From the cell containing the given text, extract its center point as (x, y) coordinate. 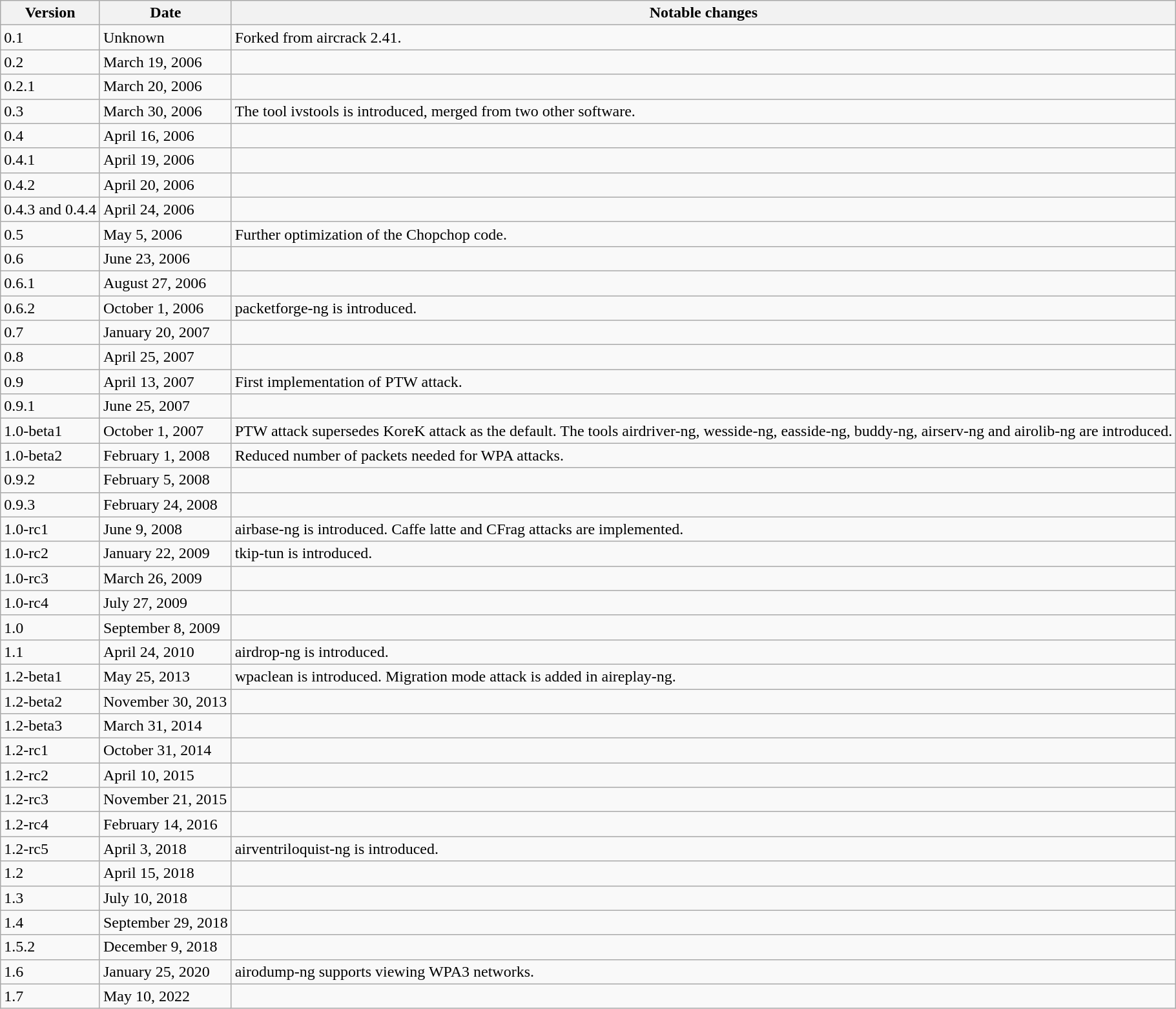
April 13, 2007 (165, 382)
1.0-rc4 (50, 603)
April 3, 2018 (165, 849)
0.6.2 (50, 308)
March 31, 2014 (165, 726)
September 8, 2009 (165, 627)
April 20, 2006 (165, 185)
July 10, 2018 (165, 898)
January 20, 2007 (165, 333)
packetforge-ng is introduced. (704, 308)
May 10, 2022 (165, 996)
March 30, 2006 (165, 111)
September 29, 2018 (165, 922)
0.8 (50, 357)
0.2.1 (50, 87)
October 1, 2007 (165, 431)
October 31, 2014 (165, 751)
0.4.3 and 0.4.4 (50, 209)
May 5, 2006 (165, 234)
June 9, 2008 (165, 529)
1.2-rc2 (50, 775)
June 25, 2007 (165, 406)
Date (165, 13)
Unknown (165, 37)
1.2-rc1 (50, 751)
June 23, 2006 (165, 258)
1.2 (50, 873)
May 25, 2013 (165, 676)
0.9.3 (50, 505)
0.6 (50, 258)
April 15, 2018 (165, 873)
0.2 (50, 62)
November 21, 2015 (165, 800)
April 25, 2007 (165, 357)
0.9.1 (50, 406)
March 26, 2009 (165, 578)
Reduced number of packets needed for WPA attacks. (704, 455)
1.0-rc1 (50, 529)
1.3 (50, 898)
0.3 (50, 111)
0.6.1 (50, 283)
April 24, 2010 (165, 652)
1.0-beta2 (50, 455)
April 10, 2015 (165, 775)
1.0 (50, 627)
0.9 (50, 382)
airbase-ng is introduced. Caffe latte and CFrag attacks are implemented. (704, 529)
0.7 (50, 333)
August 27, 2006 (165, 283)
0.4 (50, 136)
airodump-ng supports viewing WPA3 networks. (704, 972)
0.9.2 (50, 480)
tkip-tun is introduced. (704, 554)
1.6 (50, 972)
1.7 (50, 996)
January 22, 2009 (165, 554)
1.2-beta2 (50, 701)
February 5, 2008 (165, 480)
February 14, 2016 (165, 824)
1.4 (50, 922)
0.4.2 (50, 185)
Notable changes (704, 13)
January 25, 2020 (165, 972)
1.2-rc5 (50, 849)
December 9, 2018 (165, 947)
February 1, 2008 (165, 455)
April 16, 2006 (165, 136)
1.0-beta1 (50, 431)
1.0-rc3 (50, 578)
April 19, 2006 (165, 160)
airdrop-ng is introduced. (704, 652)
Further optimization of the Chopchop code. (704, 234)
1.1 (50, 652)
April 24, 2006 (165, 209)
October 1, 2006 (165, 308)
airventriloquist-ng is introduced. (704, 849)
wpaclean is introduced. Migration mode attack is added in aireplay-ng. (704, 676)
1.2-rc4 (50, 824)
0.1 (50, 37)
Version (50, 13)
1.2-beta3 (50, 726)
0.5 (50, 234)
0.4.1 (50, 160)
First implementation of PTW attack. (704, 382)
The tool ivstools is introduced, merged from two other software. (704, 111)
1.2-beta1 (50, 676)
July 27, 2009 (165, 603)
1.0-rc2 (50, 554)
1.2-rc3 (50, 800)
Forked from aircrack 2.41. (704, 37)
1.5.2 (50, 947)
November 30, 2013 (165, 701)
February 24, 2008 (165, 505)
March 19, 2006 (165, 62)
March 20, 2006 (165, 87)
